Detect which cell encompasses the target text, then output its (X, Y) center coordinate. 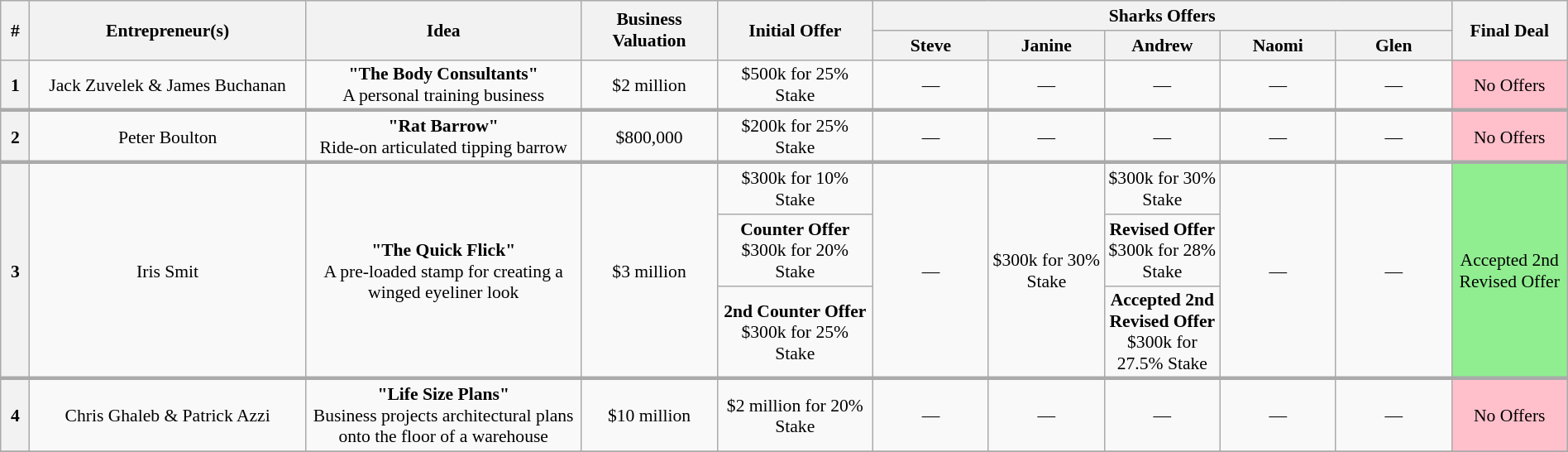
Jack Zuvelek & James Buchanan (168, 84)
4 (15, 416)
Entrepreneur(s) (168, 30)
2 (15, 137)
Andrew (1162, 46)
$800,000 (649, 137)
Janine (1046, 46)
Business Valuation (649, 30)
Accepted 2nd Revised Offer$300k for 27.5% Stake (1162, 332)
$10 million (649, 416)
"The Quick Flick" A pre-loaded stamp for creating a winged eyeliner look (443, 270)
3 (15, 270)
"Rat Barrow" Ride-on articulated tipping barrow (443, 137)
1 (15, 84)
$2 million (649, 84)
$2 million for 20% Stake (795, 416)
$500k for 25% Stake (795, 84)
$3 million (649, 270)
Accepted 2nd Revised Offer (1509, 270)
Glen (1394, 46)
Final Deal (1509, 30)
$200k for 25% Stake (795, 137)
"The Body Consultants" A personal training business (443, 84)
2nd Counter Offer$300k for 25% Stake (795, 332)
# (15, 30)
"Life Size Plans" Business projects architectural plans onto the floor of a warehouse (443, 416)
Steve (930, 46)
$300k for 10% Stake (795, 189)
Chris Ghaleb & Patrick Azzi (168, 416)
Counter Offer$300k for 20% Stake (795, 250)
Peter Boulton (168, 137)
Idea (443, 30)
Naomi (1278, 46)
Revised Offer$300k for 28% Stake (1162, 250)
Iris Smit (168, 270)
Sharks Offers (1162, 16)
Initial Offer (795, 30)
